Pinpoint the cell where the given text exists, returning its [x, y] midpoint coordinate. 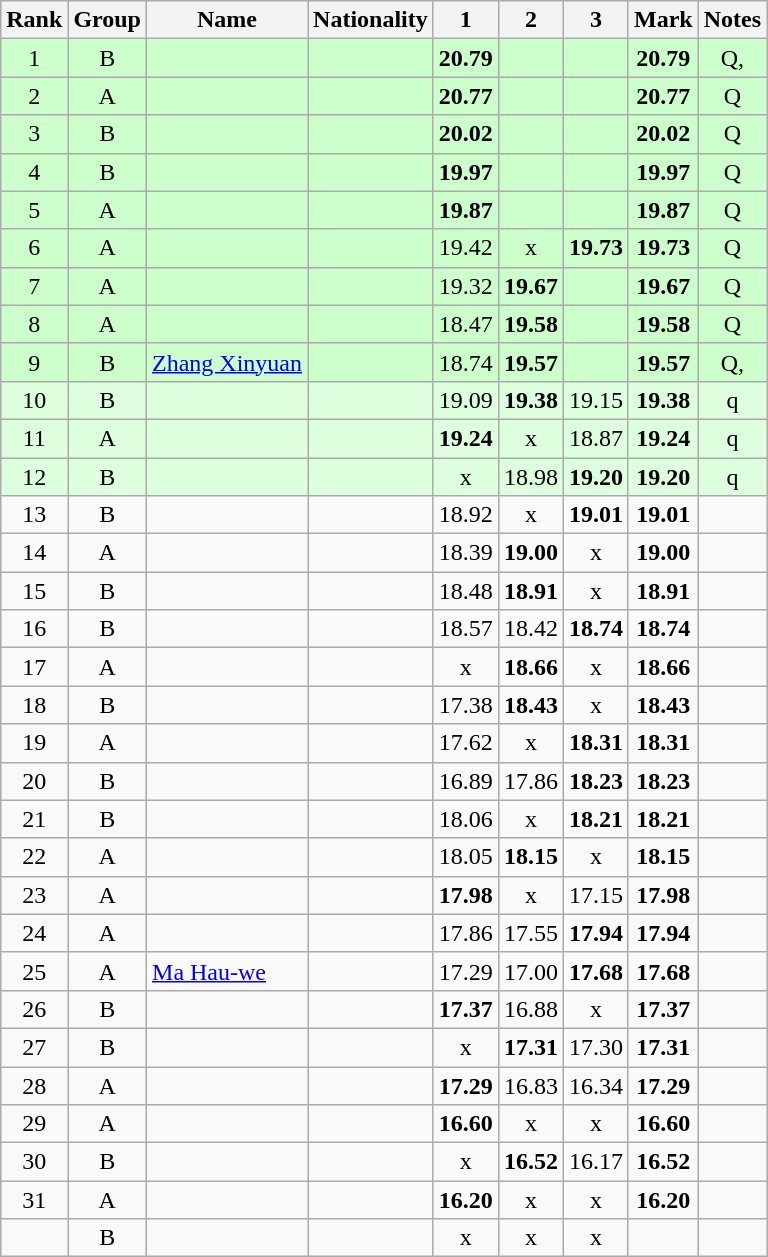
18.92 [466, 515]
27 [34, 1047]
19 [34, 743]
12 [34, 477]
18.06 [466, 819]
17 [34, 667]
22 [34, 857]
18.39 [466, 553]
Ma Hau-we [228, 971]
18.98 [530, 477]
8 [34, 324]
Notes [732, 20]
16 [34, 629]
17.15 [596, 895]
16.88 [530, 1009]
14 [34, 553]
19.15 [596, 400]
Mark [663, 20]
17.30 [596, 1047]
13 [34, 515]
18.05 [466, 857]
19.09 [466, 400]
23 [34, 895]
26 [34, 1009]
11 [34, 438]
17.55 [530, 933]
19.42 [466, 248]
31 [34, 1200]
Zhang Xinyuan [228, 362]
10 [34, 400]
Nationality [371, 20]
17.38 [466, 705]
19.32 [466, 286]
30 [34, 1162]
25 [34, 971]
Group [108, 20]
7 [34, 286]
18.42 [530, 629]
6 [34, 248]
Rank [34, 20]
17.00 [530, 971]
28 [34, 1085]
15 [34, 591]
29 [34, 1124]
16.89 [466, 781]
18.57 [466, 629]
16.34 [596, 1085]
16.17 [596, 1162]
17.62 [466, 743]
18.47 [466, 324]
16.83 [530, 1085]
4 [34, 172]
18.48 [466, 591]
21 [34, 819]
18.87 [596, 438]
5 [34, 210]
18 [34, 705]
Name [228, 20]
9 [34, 362]
24 [34, 933]
20 [34, 781]
